Pinpoint the cell where the given text exists, returning its (x, y) midpoint coordinate. 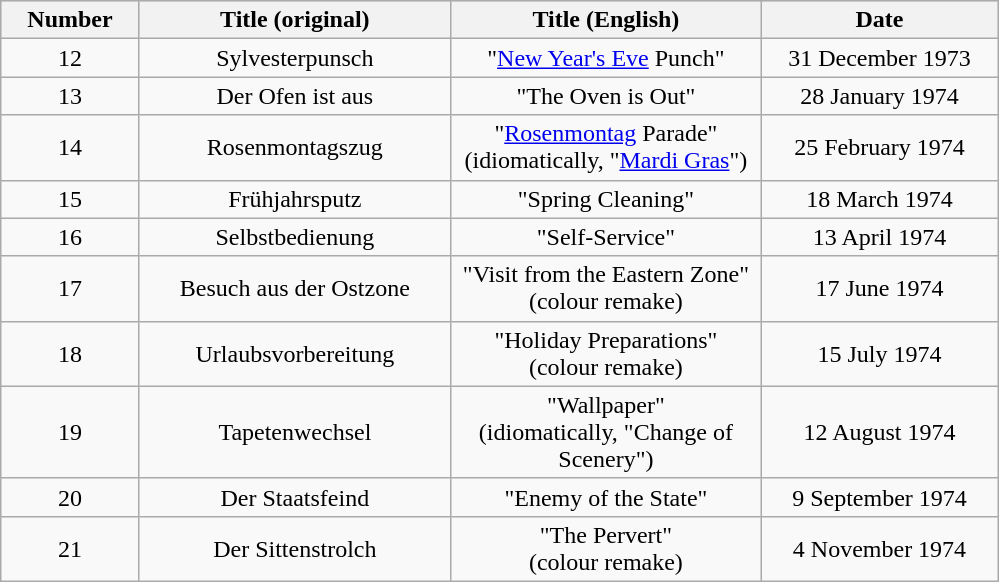
16 (70, 237)
Urlaubsvorbereitung (294, 354)
12 (70, 58)
18 (70, 354)
Selbstbedienung (294, 237)
Title (original) (294, 20)
12 August 1974 (879, 432)
"Rosenmontag Parade"(idiomatically, "Mardi Gras") (606, 148)
15 (70, 199)
Number (70, 20)
15 July 1974 (879, 354)
18 March 1974 (879, 199)
Der Staatsfeind (294, 497)
Sylvesterpunsch (294, 58)
Title (English) (606, 20)
4 November 1974 (879, 548)
Date (879, 20)
17 (70, 288)
13 April 1974 (879, 237)
"The Pervert" (colour remake) (606, 548)
"Enemy of the State" (606, 497)
Frühjahrsputz (294, 199)
19 (70, 432)
"New Year's Eve Punch" (606, 58)
"Wallpaper" (idiomatically, "Change of Scenery") (606, 432)
"Self-Service" (606, 237)
13 (70, 96)
25 February 1974 (879, 148)
17 June 1974 (879, 288)
31 December 1973 (879, 58)
"Spring Cleaning" (606, 199)
Besuch aus der Ostzone (294, 288)
20 (70, 497)
21 (70, 548)
Der Sittenstrolch (294, 548)
"Holiday Preparations" (colour remake) (606, 354)
9 September 1974 (879, 497)
28 January 1974 (879, 96)
14 (70, 148)
"Visit from the Eastern Zone" (colour remake) (606, 288)
Tapetenwechsel (294, 432)
Rosenmontagszug (294, 148)
Der Ofen ist aus (294, 96)
"The Oven is Out" (606, 96)
